Return the [x, y] coordinate for the center point of the cell that contains the specified text.  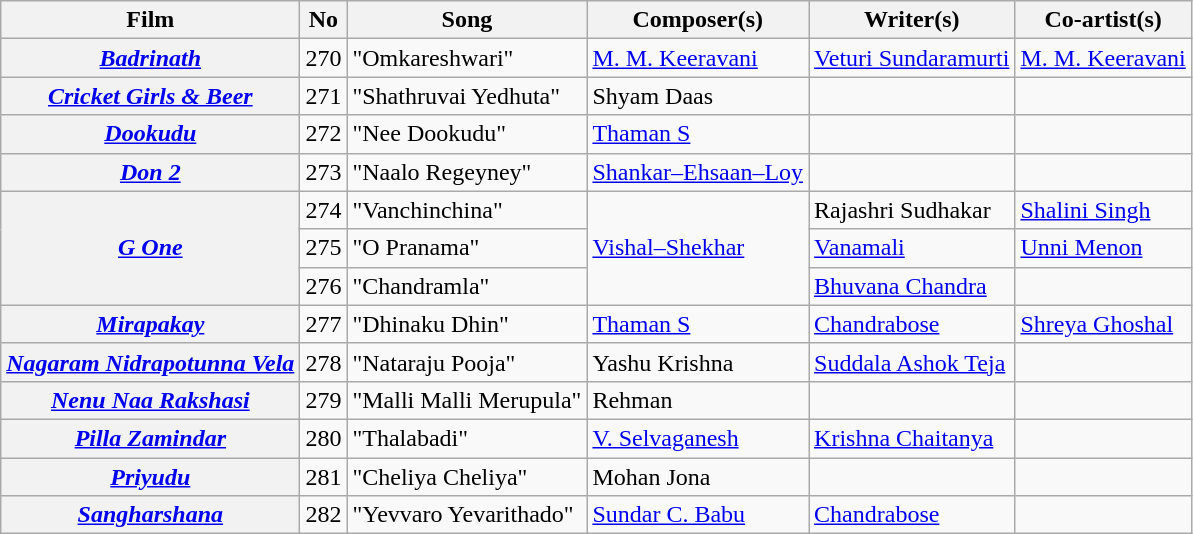
271 [324, 96]
273 [324, 172]
"O Pranama" [467, 248]
Nenu Naa Rakshasi [150, 400]
Song [467, 20]
Writer(s) [912, 20]
Vishal–Shekhar [698, 248]
Yashu Krishna [698, 362]
Mirapakay [150, 324]
Shreya Ghoshal [1103, 324]
274 [324, 210]
Sundar C. Babu [698, 515]
Priyudu [150, 477]
G One [150, 248]
"Malli Malli Merupula" [467, 400]
Shankar–Ehsaan–Loy [698, 172]
280 [324, 438]
No [324, 20]
270 [324, 58]
Mohan Jona [698, 477]
Co-artist(s) [1103, 20]
"Vanchinchina" [467, 210]
Bhuvana Chandra [912, 286]
"Yevvaro Yevarithado" [467, 515]
"Chandramla" [467, 286]
272 [324, 134]
Veturi Sundaramurti [912, 58]
281 [324, 477]
277 [324, 324]
Rajashri Sudhakar [912, 210]
282 [324, 515]
Unni Menon [1103, 248]
Shalini Singh [1103, 210]
"Cheliya Cheliya" [467, 477]
Cricket Girls & Beer [150, 96]
Shyam Daas [698, 96]
"Dhinaku Dhin" [467, 324]
278 [324, 362]
"Nee Dookudu" [467, 134]
Pilla Zamindar [150, 438]
275 [324, 248]
Sangharshana [150, 515]
Vanamali [912, 248]
Rehman [698, 400]
"Omkareshwari" [467, 58]
Don 2 [150, 172]
"Shathruvai Yedhuta" [467, 96]
Suddala Ashok Teja [912, 362]
"Nataraju Pooja" [467, 362]
Composer(s) [698, 20]
Nagaram Nidrapotunna Vela [150, 362]
"Naalo Regeyney" [467, 172]
Dookudu [150, 134]
276 [324, 286]
279 [324, 400]
Film [150, 20]
Krishna Chaitanya [912, 438]
Badrinath [150, 58]
V. Selvaganesh [698, 438]
"Thalabadi" [467, 438]
